Provide the [x, y] coordinate of the cell's center where the given text is located.  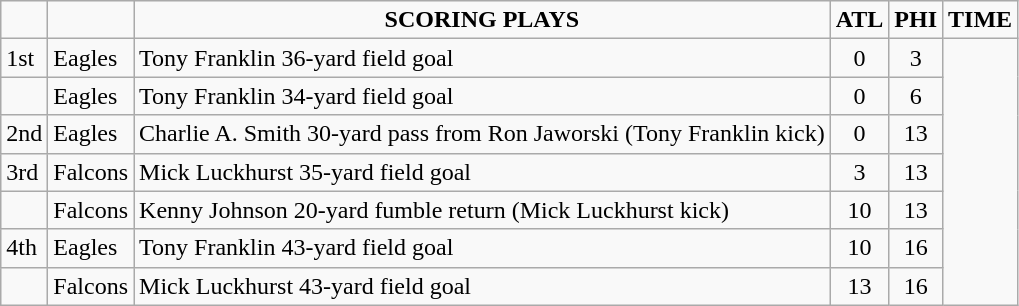
ATL [860, 20]
PHI [916, 20]
Mick Luckhurst 35-yard field goal [482, 172]
Charlie A. Smith 30-yard pass from Ron Jaworski (Tony Franklin kick) [482, 134]
6 [916, 96]
2nd [24, 134]
TIME [980, 20]
Tony Franklin 36-yard field goal [482, 58]
Mick Luckhurst 43-yard field goal [482, 286]
3rd [24, 172]
Kenny Johnson 20-yard fumble return (Mick Luckhurst kick) [482, 210]
1st [24, 58]
SCORING PLAYS [482, 20]
Tony Franklin 34-yard field goal [482, 96]
4th [24, 248]
Tony Franklin 43-yard field goal [482, 248]
